Capture the cell that displays the provided text and extract its [x, y] central coordinate. 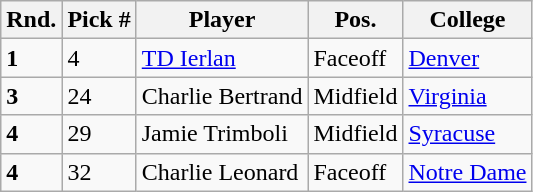
1 [32, 58]
Virginia [468, 96]
Player [222, 20]
Denver [468, 58]
Rnd. [32, 20]
29 [99, 134]
Notre Dame [468, 172]
Charlie Leonard [222, 172]
24 [99, 96]
Pick # [99, 20]
Pos. [356, 20]
Charlie Bertrand [222, 96]
College [468, 20]
Syracuse [468, 134]
TD Ierlan [222, 58]
Jamie Trimboli [222, 134]
3 [32, 96]
32 [99, 172]
